Return [X, Y] of the center of cell containing provided text 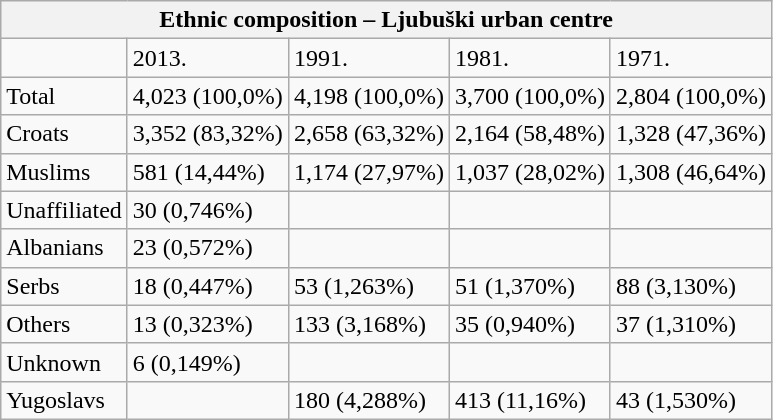
1991. [368, 58]
1971. [690, 58]
180 (4,288%) [368, 400]
51 (1,370%) [530, 286]
133 (3,168%) [368, 324]
1,037 (28,02%) [530, 172]
2,164 (58,48%) [530, 134]
Unaffiliated [64, 210]
1,328 (47,36%) [690, 134]
Unknown [64, 362]
Muslims [64, 172]
581 (14,44%) [208, 172]
1,308 (46,64%) [690, 172]
53 (1,263%) [368, 286]
30 (0,746%) [208, 210]
6 (0,149%) [208, 362]
37 (1,310%) [690, 324]
13 (0,323%) [208, 324]
88 (3,130%) [690, 286]
4,023 (100,0%) [208, 96]
35 (0,940%) [530, 324]
Yugoslavs [64, 400]
18 (0,447%) [208, 286]
23 (0,572%) [208, 248]
4,198 (100,0%) [368, 96]
43 (1,530%) [690, 400]
2,658 (63,32%) [368, 134]
3,700 (100,0%) [530, 96]
Total [64, 96]
1981. [530, 58]
Croats [64, 134]
2,804 (100,0%) [690, 96]
Albanians [64, 248]
2013. [208, 58]
3,352 (83,32%) [208, 134]
Others [64, 324]
1,174 (27,97%) [368, 172]
Serbs [64, 286]
413 (11,16%) [530, 400]
Ethnic composition – Ljubuški urban centre [386, 20]
